Detect which cell encompasses the target text, then output its [x, y] center coordinate. 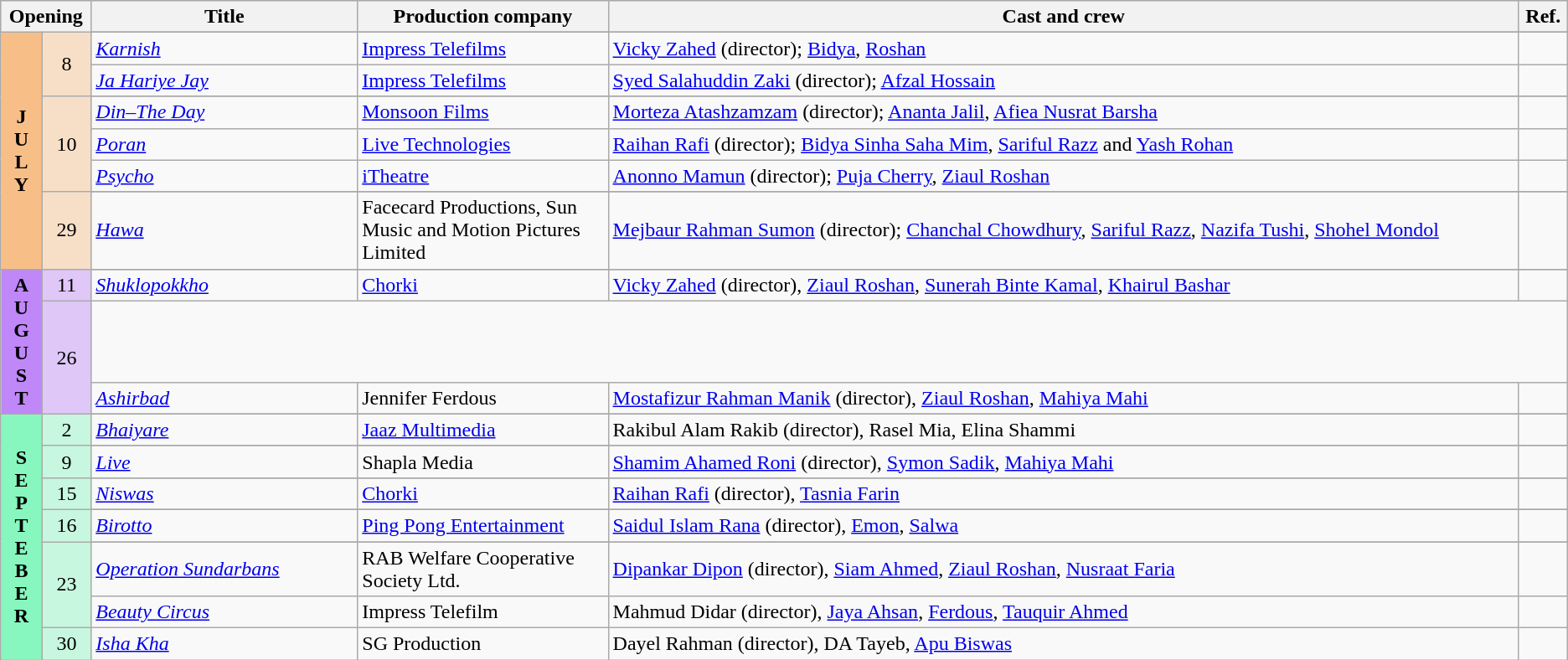
29 [66, 230]
Live [224, 461]
Title [224, 17]
Bhaiyare [224, 430]
Din–The Day [224, 112]
Beauty Circus [224, 612]
SEPTEBER [22, 536]
Opening [46, 17]
Dayel Rahman (director), DA Tayeb, Apu Biswas [1064, 644]
Ping Pong Entertainment [482, 525]
Ref. [1543, 17]
Isha Kha [224, 644]
Raihan Rafi (director); Bidya Sinha Saha Mim, Sariful Razz and Yash Rohan [1064, 144]
Rakibul Alam Rakib (director), Rasel Mia, Elina Shammi [1064, 430]
Niswas [224, 493]
Dipankar Dipon (director), Siam Ahmed, Ziaul Roshan, Nusraat Faria [1064, 568]
Live Technologies [482, 144]
Shamim Ahamed Roni (director), Symon Sadik, Mahiya Mahi [1064, 461]
Ashirbad [224, 398]
Impress Telefilm [482, 612]
Mahmud Didar (director), Jaya Ahsan, Ferdous, Tauquir Ahmed [1064, 612]
Ja Hariye Jay [224, 80]
9 [66, 461]
AUGUST [22, 342]
16 [66, 525]
Mejbaur Rahman Sumon (director); Chanchal Chowdhury, Sariful Razz, Nazifa Tushi, Shohel Mondol [1064, 230]
Jennifer Ferdous [482, 398]
8 [66, 64]
Birotto [224, 525]
RAB Welfare Cooperative Society Ltd. [482, 568]
Shapla Media [482, 461]
Mostafizur Rahman Manik (director), Ziaul Roshan, Mahiya Mahi [1064, 398]
Raihan Rafi (director), Tasnia Farin [1064, 493]
Karnish [224, 49]
Production company [482, 17]
Psycho [224, 176]
Anonno Mamun (director); Puja Cherry, Ziaul Roshan [1064, 176]
Morteza Atashzamzam (director); Ananta Jalil, Afiea Nusrat Barsha [1064, 112]
Poran [224, 144]
Facecard Productions, Sun Music and Motion Pictures Limited [482, 230]
2 [66, 430]
Saidul Islam Rana (director), Emon, Salwa [1064, 525]
Hawa [224, 230]
Operation Sundarbans [224, 568]
Shuklopokkho [224, 285]
11 [66, 285]
30 [66, 644]
JULY [22, 151]
Syed Salahuddin Zaki (director); Afzal Hossain [1064, 80]
10 [66, 144]
iTheatre [482, 176]
Cast and crew [1064, 17]
Monsoon Films [482, 112]
15 [66, 493]
Jaaz Multimedia [482, 430]
23 [66, 585]
SG Production [482, 644]
Vicky Zahed (director); Bidya, Roshan [1064, 49]
26 [66, 357]
Vicky Zahed (director), Ziaul Roshan, Sunerah Binte Kamal, Khairul Bashar [1064, 285]
